Locate the cell with the specified text and output its (x, y) center coordinate. 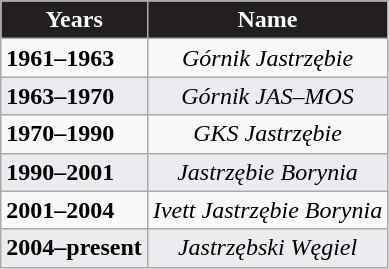
Years (74, 20)
1970–1990 (74, 134)
Górnik JAS–MOS (267, 96)
Name (267, 20)
1990–2001 (74, 172)
Ivett Jastrzębie Borynia (267, 210)
2001–2004 (74, 210)
Jastrzębie Borynia (267, 172)
GKS Jastrzębie (267, 134)
Górnik Jastrzębie (267, 58)
1961–1963 (74, 58)
Jastrzębski Węgiel (267, 248)
1963–1970 (74, 96)
2004–present (74, 248)
